Locate the cell with the specified text and output its (X, Y) center coordinate. 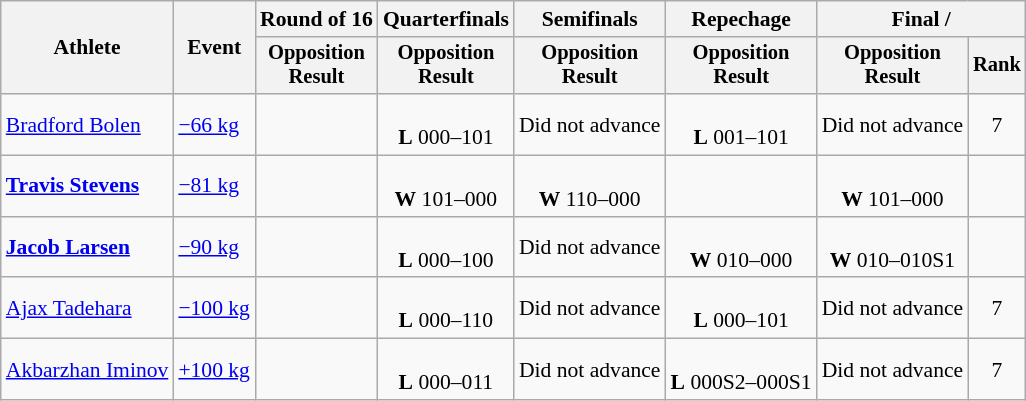
Jacob Larsen (88, 248)
Bradford Bolen (88, 124)
Rank (997, 66)
Athlete (88, 48)
Ajax Tadehara (88, 308)
+100 kg (214, 370)
L 000S2–000S1 (742, 370)
L 000–110 (446, 308)
Semifinals (590, 19)
W 010–010S1 (893, 248)
−100 kg (214, 308)
Final / (922, 19)
L 000–011 (446, 370)
Quarterfinals (446, 19)
−81 kg (214, 186)
Event (214, 48)
Round of 16 (316, 19)
−90 kg (214, 248)
L 001–101 (742, 124)
W 110–000 (590, 186)
Repechage (742, 19)
Travis Stevens (88, 186)
Akbarzhan Iminov (88, 370)
L 000–100 (446, 248)
−66 kg (214, 124)
W 010–000 (742, 248)
